Detect which cell encompasses the target text, then output its [x, y] center coordinate. 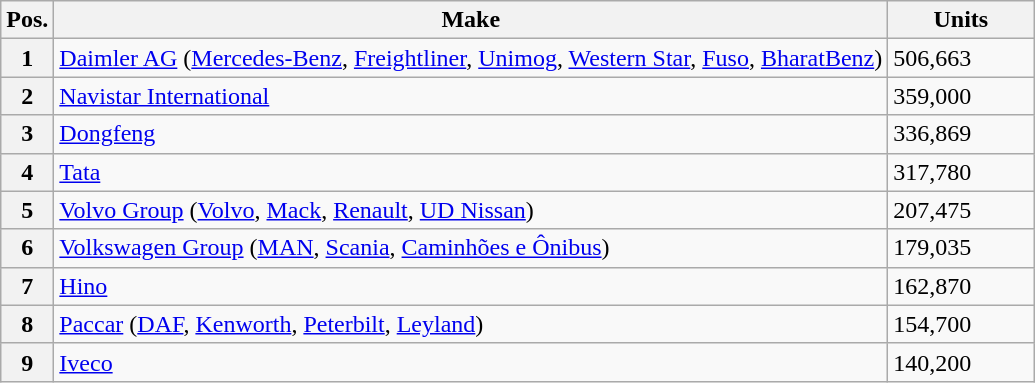
4 [28, 172]
336,869 [961, 134]
Volvo Group (Volvo, Mack, Renault, UD Nissan) [471, 210]
6 [28, 248]
9 [28, 362]
Tata [471, 172]
5 [28, 210]
Iveco [471, 362]
506,663 [961, 58]
317,780 [961, 172]
7 [28, 286]
359,000 [961, 96]
207,475 [961, 210]
Daimler AG (Mercedes-Benz, Freightliner, Unimog, Western Star, Fuso, BharatBenz) [471, 58]
8 [28, 324]
179,035 [961, 248]
Pos. [28, 20]
Dongfeng [471, 134]
Navistar International [471, 96]
Hino [471, 286]
Volkswagen Group (MAN, Scania, Caminhões e Ônibus) [471, 248]
140,200 [961, 362]
3 [28, 134]
2 [28, 96]
Paccar (DAF, Kenworth, Peterbilt, Leyland) [471, 324]
Make [471, 20]
154,700 [961, 324]
Units [961, 20]
1 [28, 58]
162,870 [961, 286]
